Determine the [x, y] coordinate at the center of the cell enclosing the given text.  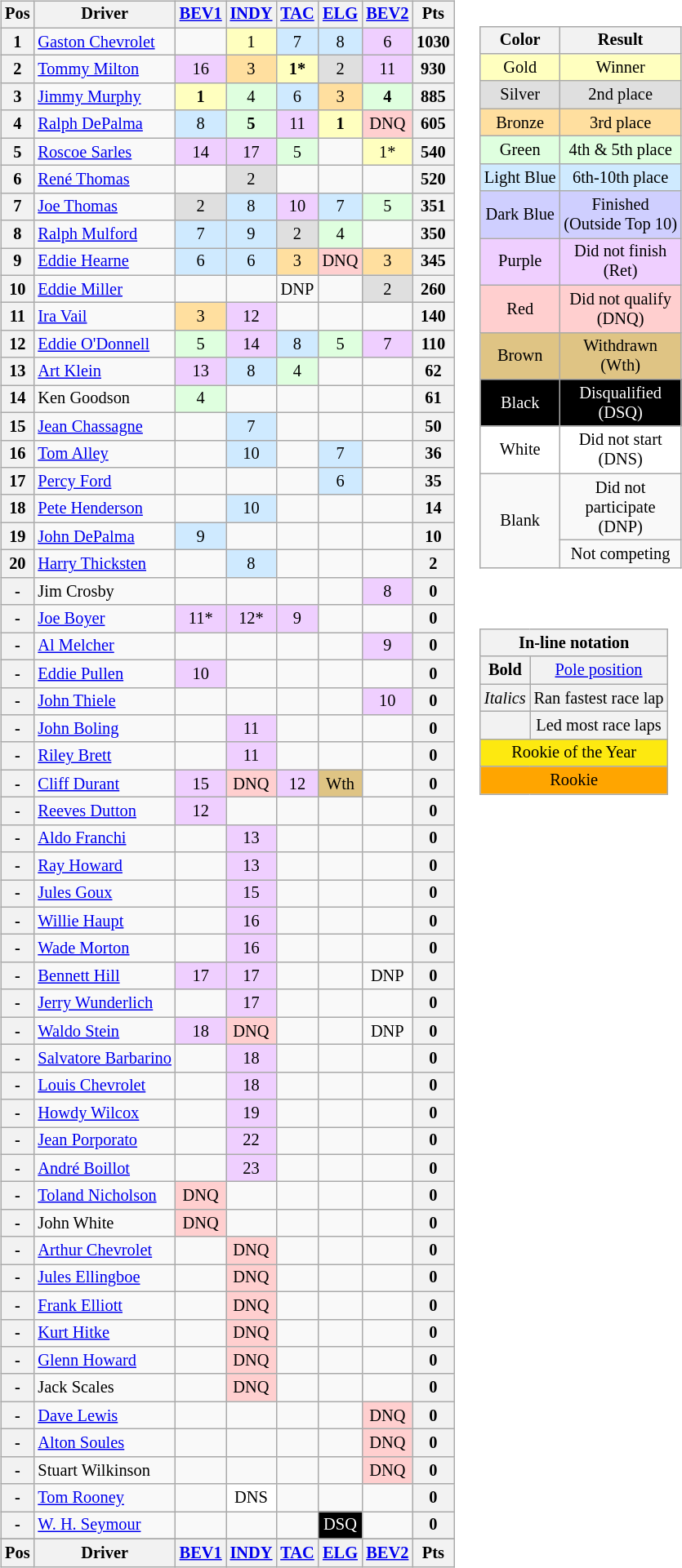
351 [433, 207]
Italics [505, 698]
Glenn Howard [105, 1361]
Jim Crosby [105, 591]
350 [433, 234]
6th-10th place [620, 177]
2nd place [620, 95]
Waldo Stein [105, 1031]
Ira Vail [105, 317]
In-line notation [573, 643]
Frank Elliott [105, 1305]
Red [519, 309]
W. H. Seymour [105, 1526]
22 [252, 1141]
René Thomas [105, 180]
Roscoe Sarles [105, 152]
Tom Rooney [105, 1498]
Gold [519, 68]
520 [433, 180]
Pete Henderson [105, 509]
Did not qualify(DNQ) [620, 309]
Jules Goux [105, 894]
605 [433, 124]
John Thiele [105, 701]
DSQ [341, 1526]
Arthur Chevrolet [105, 1250]
110 [433, 344]
Pole position [600, 670]
Louis Chevrolet [105, 1086]
Did notparticipate(DNP) [620, 507]
Cliff Durant [105, 784]
Toland Nicholson [105, 1196]
Willie Haupt [105, 921]
Eddie Pullen [105, 673]
4th & 5th place [620, 150]
Disqualified(DSQ) [620, 403]
Ralph Mulford [105, 234]
Led most race laps [600, 726]
Ray Howard [105, 866]
61 [433, 399]
Rookie of the Year [573, 753]
Not competing [620, 554]
Gaston Chevrolet [105, 42]
Jean Chassagne [105, 426]
Joe Thomas [105, 207]
Withdrawn(Wth) [620, 356]
Black [519, 403]
Wth [341, 784]
Brown [519, 356]
140 [433, 317]
Al Melcher [105, 646]
Jean Porporato [105, 1141]
Percy Ford [105, 482]
Eddie O'Donnell [105, 344]
20 [17, 564]
André Boillot [105, 1168]
885 [433, 97]
35 [433, 482]
Jerry Wunderlich [105, 1003]
Joe Boyer [105, 619]
Tom Alley [105, 454]
John DePalma [105, 536]
1030 [433, 42]
Ken Goodson [105, 399]
Tommy Milton [105, 69]
Bold [505, 670]
Bennett Hill [105, 976]
DNS [252, 1498]
Reeves Dutton [105, 811]
Bronze [519, 122]
John Boling [105, 729]
Color [519, 40]
930 [433, 69]
Dark Blue [519, 215]
3rd place [620, 122]
Blank [519, 521]
Art Klein [105, 371]
Rookie [573, 780]
Harry Thicksten [105, 564]
Jack Scales [105, 1388]
62 [433, 371]
Riley Brett [105, 756]
Alton Soules [105, 1443]
John White [105, 1224]
Stuart Wilkinson [105, 1470]
Did not finish(Ret) [620, 262]
Eddie Miller [105, 289]
260 [433, 289]
540 [433, 152]
Winner [620, 68]
50 [433, 426]
Eddie Hearne [105, 262]
Howdy Wilcox [105, 1113]
Purple [519, 262]
Salvatore Barbarino [105, 1059]
Result [620, 40]
12* [252, 619]
Ran fastest race lap [600, 698]
23 [252, 1168]
Jules Ellingboe [105, 1278]
Ralph DePalma [105, 124]
Jimmy Murphy [105, 97]
Silver [519, 95]
Kurt Hitke [105, 1333]
Green [519, 150]
36 [433, 454]
Finished(Outside Top 10) [620, 215]
Did not start(DNS) [620, 450]
White [519, 450]
11* [201, 619]
Wade Morton [105, 948]
345 [433, 262]
Light Blue [519, 177]
Aldo Franchi [105, 838]
Dave Lewis [105, 1415]
